Find where the given text appears and provide that cell's center as [X, Y] coordinate. 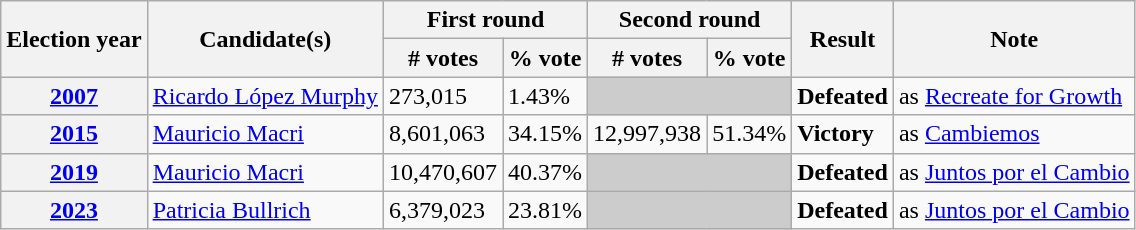
34.15% [546, 134]
1.43% [546, 96]
as Recreate for Growth [1014, 96]
10,470,607 [442, 172]
2019 [74, 172]
Patricia Bullrich [265, 210]
Election year [74, 39]
First round [485, 20]
273,015 [442, 96]
Note [1014, 39]
Second round [690, 20]
Ricardo López Murphy [265, 96]
12,997,938 [648, 134]
51.34% [750, 134]
Victory [843, 134]
8,601,063 [442, 134]
2015 [74, 134]
40.37% [546, 172]
2023 [74, 210]
as Cambiemos [1014, 134]
6,379,023 [442, 210]
2007 [74, 96]
Result [843, 39]
Candidate(s) [265, 39]
23.81% [546, 210]
